Provide the [X, Y] coordinate of the cell's center where the given text is located.  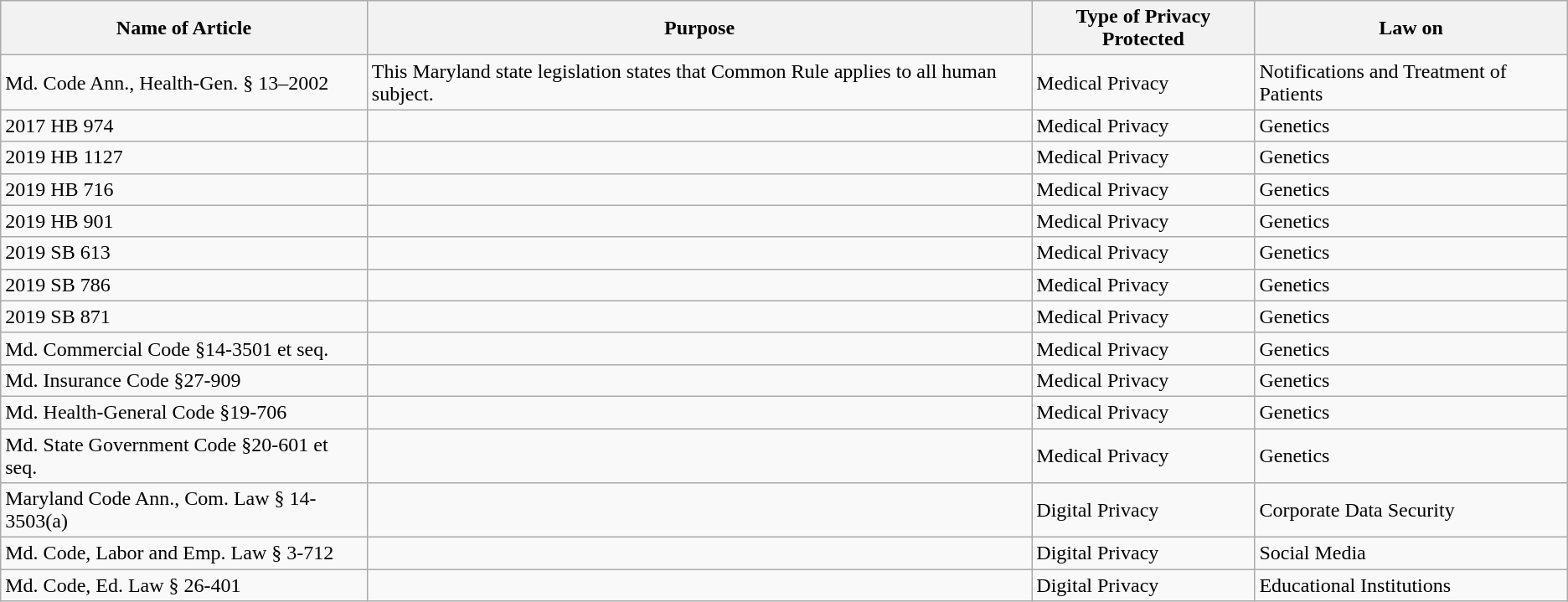
Name of Article [184, 28]
Md. Code, Ed. Law § 26-401 [184, 585]
2019 HB 901 [184, 221]
Md. State Government Code §20-601 et seq. [184, 455]
Md. Health-General Code §19-706 [184, 412]
2019 HB 716 [184, 189]
2019 SB 786 [184, 285]
2019 SB 871 [184, 316]
Social Media [1411, 553]
Corporate Data Security [1411, 511]
Md. Commercial Code §14-3501 et seq. [184, 348]
2017 HB 974 [184, 126]
Notifications and Treatment of Patients [1411, 82]
Type of Privacy Protected [1143, 28]
Law on [1411, 28]
2019 SB 613 [184, 253]
Md. Code Ann., Health-Gen. § 13–2002 [184, 82]
Md. Code, Labor and Emp. Law § 3-712 [184, 553]
2019 HB 1127 [184, 157]
Purpose [699, 28]
Maryland Code Ann., Com. Law § 14-3503(a) [184, 511]
This Maryland state legislation states that Common Rule applies to all human subject. [699, 82]
Educational Institutions [1411, 585]
Md. Insurance Code §27-909 [184, 380]
